From the cell containing the given text, extract its center point as [X, Y] coordinate. 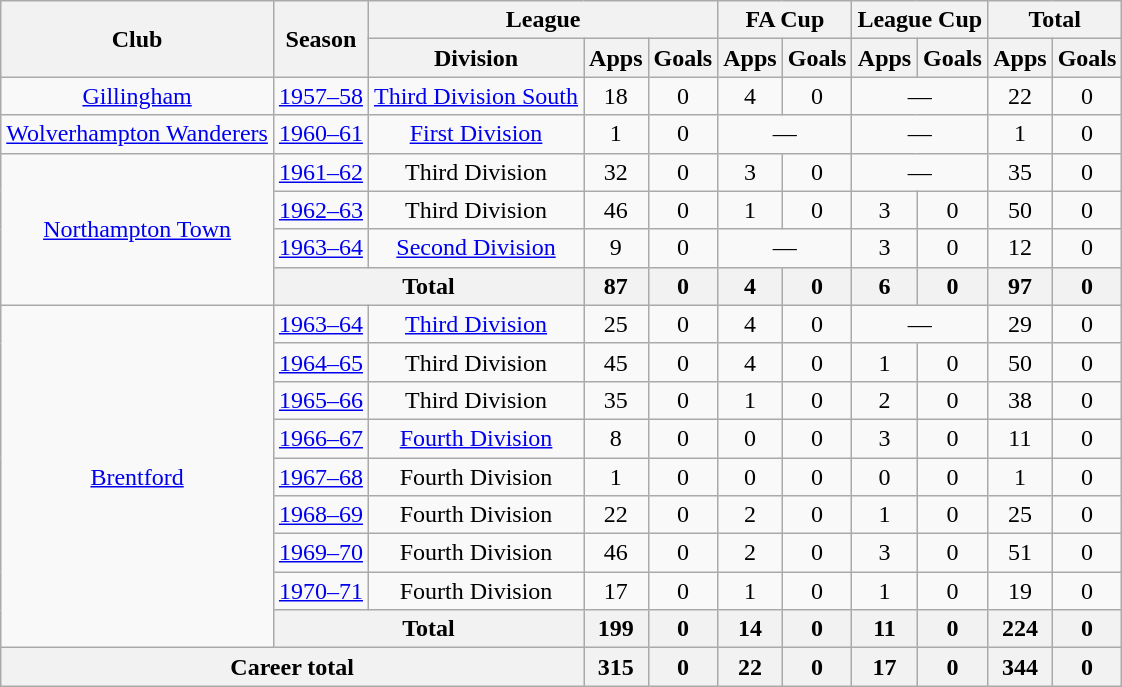
18 [616, 96]
12 [1020, 248]
1967–68 [320, 477]
6 [884, 286]
Gillingham [138, 96]
87 [616, 286]
1970–71 [320, 591]
1965–66 [320, 400]
1968–69 [320, 515]
1969–70 [320, 553]
League [542, 20]
Brentford [138, 476]
14 [750, 629]
97 [1020, 286]
1962–63 [320, 210]
Club [138, 39]
Wolverhampton Wanderers [138, 134]
1964–65 [320, 362]
51 [1020, 553]
League Cup [920, 20]
1961–62 [320, 172]
Second Division [476, 248]
Division [476, 58]
First Division [476, 134]
FA Cup [785, 20]
8 [616, 438]
29 [1020, 324]
Northampton Town [138, 229]
19 [1020, 591]
1960–61 [320, 134]
38 [1020, 400]
199 [616, 629]
344 [1020, 667]
224 [1020, 629]
315 [616, 667]
Career total [292, 667]
Season [320, 39]
32 [616, 172]
45 [616, 362]
Third Division South [476, 96]
1966–67 [320, 438]
9 [616, 248]
1957–58 [320, 96]
